Capture the cell that displays the provided text and extract its (x, y) central coordinate. 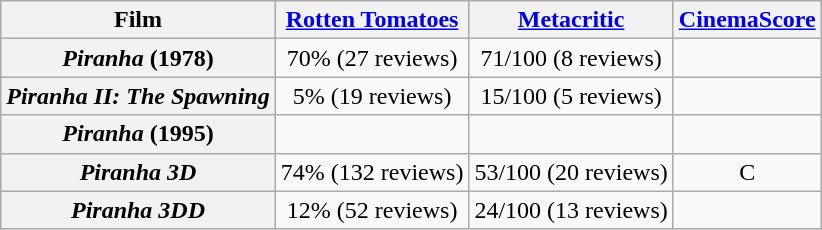
Piranha II: The Spawning (138, 96)
15/100 (5 reviews) (571, 96)
70% (27 reviews) (372, 58)
Piranha 3DD (138, 210)
24/100 (13 reviews) (571, 210)
CinemaScore (747, 20)
71/100 (8 reviews) (571, 58)
C (747, 172)
Piranha (1978) (138, 58)
53/100 (20 reviews) (571, 172)
Metacritic (571, 20)
Piranha 3D (138, 172)
Piranha (1995) (138, 134)
Rotten Tomatoes (372, 20)
Film (138, 20)
12% (52 reviews) (372, 210)
74% (132 reviews) (372, 172)
5% (19 reviews) (372, 96)
